Detect which cell encompasses the target text, then output its (X, Y) center coordinate. 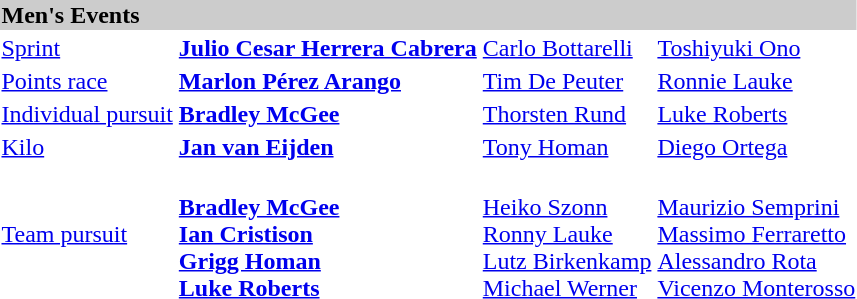
Thorsten Rund (567, 114)
Luke Roberts (756, 114)
Tony Homan (567, 147)
Kilo (87, 147)
Tim De Peuter (567, 81)
Men's Events (428, 15)
Carlo Bottarelli (567, 48)
Bradley McGee (328, 114)
Jan van Eijden (328, 147)
Julio Cesar Herrera Cabrera (328, 48)
Toshiyuki Ono (756, 48)
Diego Ortega (756, 147)
Sprint (87, 48)
Points race (87, 81)
Individual pursuit (87, 114)
Ronnie Lauke (756, 81)
Marlon Pérez Arango (328, 81)
